For the text-containing cell, return its midpoint in [x, y] coordinate format. 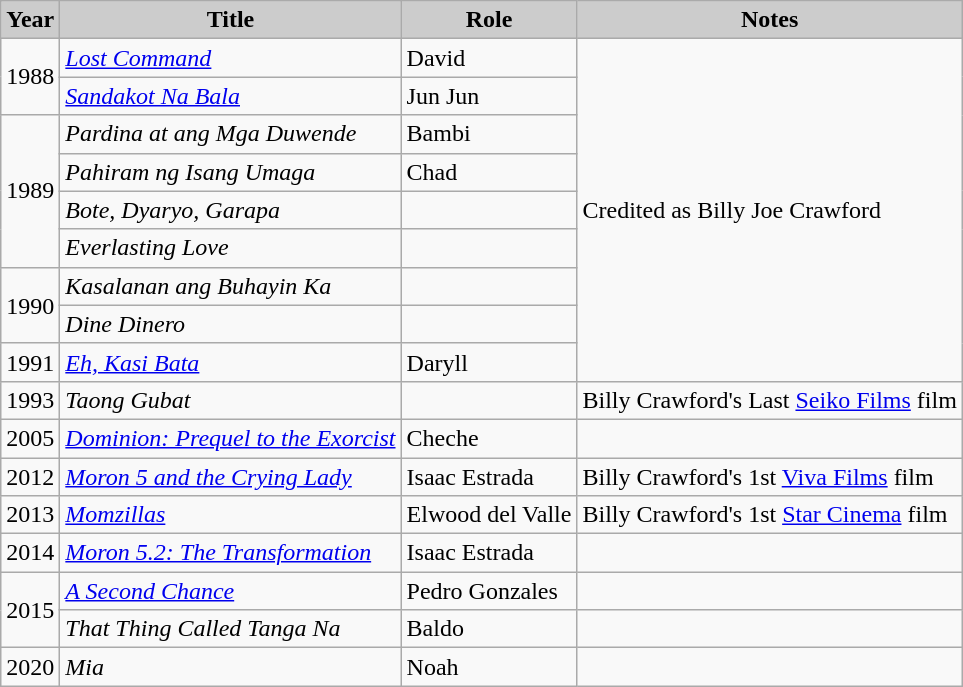
Noah [489, 667]
1990 [30, 305]
Chad [489, 172]
Year [30, 20]
2012 [30, 477]
Role [489, 20]
Elwood del Valle [489, 515]
Billy Crawford's 1st Star Cinema film [770, 515]
1991 [30, 362]
2015 [30, 610]
2020 [30, 667]
A Second Chance [230, 591]
Dine Dinero [230, 324]
Momzillas [230, 515]
2013 [30, 515]
2014 [30, 553]
Eh, Kasi Bata [230, 362]
1988 [30, 77]
Credited as Billy Joe Crawford [770, 210]
Billy Crawford's Last Seiko Films film [770, 400]
Moron 5.2: The Transformation [230, 553]
Pardina at ang Mga Duwende [230, 134]
Cheche [489, 438]
Dominion: Prequel to the Exorcist [230, 438]
Lost Command [230, 58]
Sandakot Na Bala [230, 96]
Baldo [489, 629]
Jun Jun [489, 96]
Everlasting Love [230, 248]
Daryll [489, 362]
Notes [770, 20]
1989 [30, 191]
Bote, Dyaryo, Garapa [230, 210]
Taong Gubat [230, 400]
2005 [30, 438]
Pahiram ng Isang Umaga [230, 172]
Moron 5 and the Crying Lady [230, 477]
Billy Crawford's 1st Viva Films film [770, 477]
Mia [230, 667]
Kasalanan ang Buhayin Ka [230, 286]
David [489, 58]
Bambi [489, 134]
Title [230, 20]
That Thing Called Tanga Na [230, 629]
1993 [30, 400]
Pedro Gonzales [489, 591]
